From the cell containing the given text, extract its center point as [X, Y] coordinate. 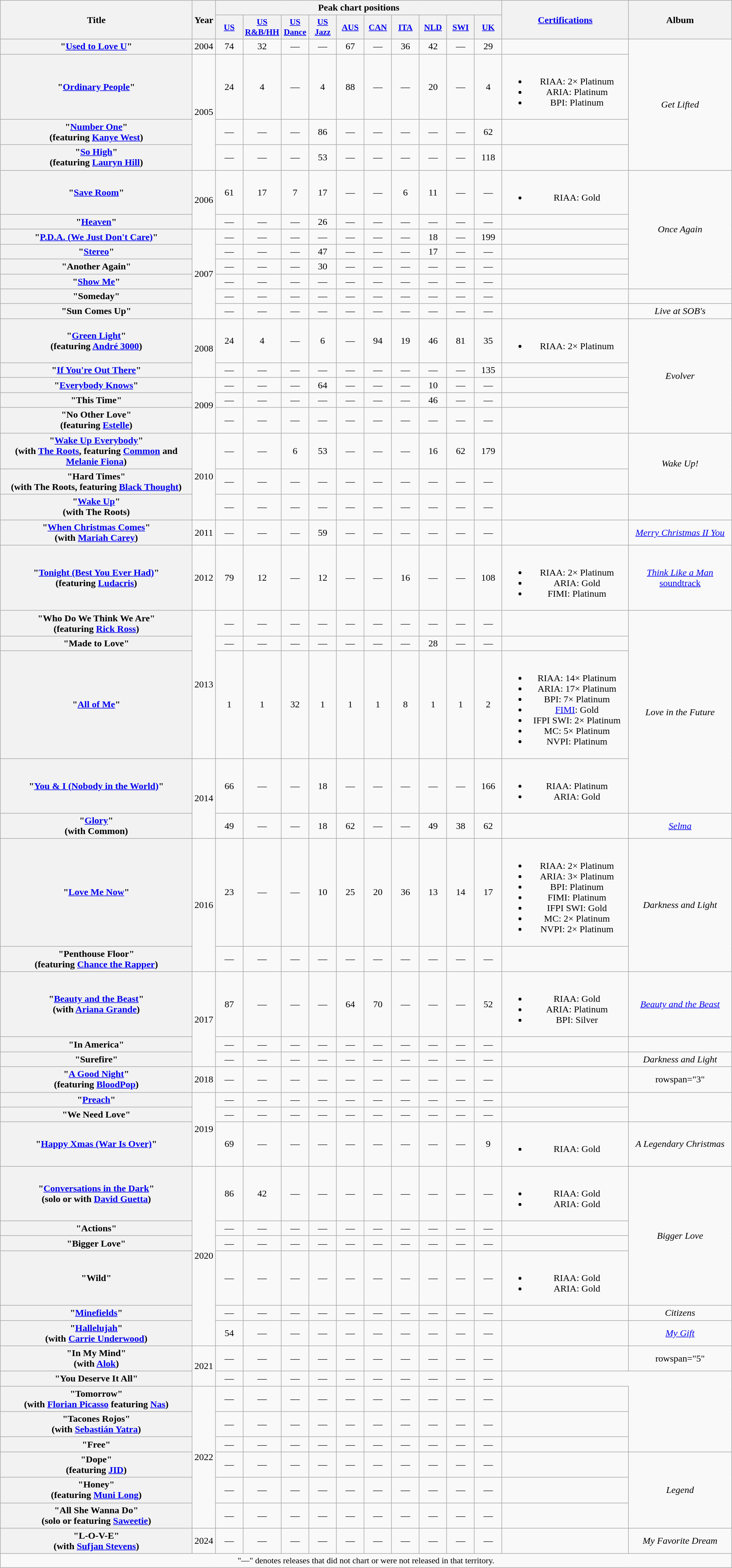
74 [229, 47]
Year [204, 20]
RIAA: 14× PlatinumARIA: 17× PlatinumBPI: 7× PlatinumFIMI: GoldIFPI SWI: 2× PlatinumMC: 5× PlatinumNVPI: Platinum [565, 705]
Merry Christmas II You [680, 533]
"Used to Love U" [96, 47]
"In America" [96, 1044]
25 [350, 892]
2021 [204, 1366]
CAN [378, 27]
RIAA: 2× PlatinumARIA: PlatinumBPI: Platinum [565, 87]
"Everybody Knows" [96, 385]
54 [229, 1333]
"Tonight (Best You Ever Had)"(featuring Ludacris) [96, 578]
199 [488, 237]
2006 [204, 199]
"We Need Love" [96, 1114]
94 [378, 341]
Live at SOB's [680, 311]
Once Again [680, 229]
Beauty and the Beast [680, 1004]
"Glory"(with Common) [96, 826]
"Green Light"(featuring André 3000) [96, 341]
2011 [204, 533]
"Ordinary People" [96, 87]
2 [488, 705]
"This Time" [96, 400]
"Number One"(featuring Kanye West) [96, 132]
AUS [350, 27]
rowspan="3" [680, 1079]
"All of Me" [96, 705]
"P.D.A. (We Just Don't Care)" [96, 237]
87 [229, 1004]
"Who Do We Think We Are"(featuring Rick Ross) [96, 623]
Wake Up! [680, 464]
"L-O-V-E" (with Sufjan Stevens) [96, 1541]
"Someday" [96, 296]
"Show Me" [96, 281]
108 [488, 578]
8 [406, 705]
66 [229, 786]
2008 [204, 348]
"You & I (Nobody in the World)" [96, 786]
"Stereo" [96, 251]
2007 [204, 274]
"Free" [96, 1444]
"Hallelujah"(with Carrie Underwood) [96, 1333]
US [229, 27]
"No Other Love"(featuring Estelle) [96, 420]
Love in the Future [680, 712]
2014 [204, 798]
2020 [204, 1256]
29 [488, 47]
USR&B/HH [262, 27]
"Surefire" [96, 1059]
2004 [204, 47]
"Beauty and the Beast"(with Ariana Grande) [96, 1004]
"Preach" [96, 1100]
"Made to Love" [96, 643]
"All She Wanna Do" (solo or featuring Saweetie) [96, 1516]
"A Good Night"(featuring BloodPop) [96, 1079]
19 [406, 341]
38 [461, 826]
"When Christmas Comes"(with Mariah Carey) [96, 533]
My Favorite Dream [680, 1541]
"Love Me Now" [96, 892]
2009 [204, 405]
ITA [406, 27]
59 [323, 533]
"You Deserve It All" [96, 1379]
"Actions" [96, 1228]
30 [323, 266]
Think Like a Man soundtrack [680, 578]
RIAA: PlatinumARIA: Gold [565, 786]
35 [488, 341]
"If You're Out There" [96, 370]
23 [229, 892]
2022 [204, 1457]
Selma [680, 826]
RIAA: 2× PlatinumARIA: GoldFIMI: Platinum [565, 578]
Legend [680, 1490]
11 [433, 192]
"In My Mind"(with Alok) [96, 1358]
"Wild" [96, 1278]
"Another Again" [96, 266]
"Tomorrow" (with Florian Picasso featuring Nas) [96, 1399]
2016 [204, 905]
"Bigger Love" [96, 1243]
81 [461, 341]
"Hard Times"(with The Roots, featuring Black Thought) [96, 482]
"Tacones Rojos"(with Sebastián Yatra) [96, 1424]
USDance [295, 27]
179 [488, 451]
"Honey" (featuring Muni Long) [96, 1490]
RIAA: 2× Platinum [565, 341]
70 [378, 1004]
9 [488, 1144]
Citizens [680, 1313]
2019 [204, 1129]
135 [488, 370]
"Heaven" [96, 222]
SWI [461, 27]
RIAA: GoldARIA: PlatinumBPI: Silver [565, 1004]
67 [350, 47]
My Gift [680, 1333]
14 [461, 892]
2024 [204, 1541]
7 [295, 192]
52 [488, 1004]
Get Lifted [680, 105]
"So High"(featuring Lauryn Hill) [96, 157]
Evolver [680, 376]
47 [323, 251]
2018 [204, 1079]
"Conversations in the Dark"(solo or with David Guetta) [96, 1193]
Certifications [565, 20]
NLD [433, 27]
RIAA: 2× PlatinumARIA: 3× PlatinumBPI: PlatinumFIMI: PlatinumIFPI SWI: GoldMC: 2× PlatinumNVPI: 2× Platinum [565, 892]
2012 [204, 578]
Peak chart positions [359, 8]
"Happy Xmas (War Is Over)" [96, 1144]
79 [229, 578]
"Minefields" [96, 1313]
A Legendary Christmas [680, 1144]
26 [323, 222]
118 [488, 157]
"Dope" (featuring JID) [96, 1465]
166 [488, 786]
2010 [204, 476]
61 [229, 192]
Album [680, 20]
Bigger Love [680, 1236]
Title [96, 20]
"—" denotes releases that did not chart or were not released in that territory. [366, 1561]
88 [350, 87]
UK [488, 27]
USJazz [323, 27]
28 [433, 643]
"Penthouse Floor" (featuring Chance the Rapper) [96, 959]
2013 [204, 684]
2017 [204, 1019]
13 [433, 892]
2005 [204, 112]
"Save Room" [96, 192]
"Sun Comes Up" [96, 311]
69 [229, 1144]
"Wake Up Everybody"(with The Roots, featuring Common and Melanie Fiona) [96, 451]
rowspan="5" [680, 1358]
"Wake Up"(with The Roots) [96, 507]
